Detect which cell encompasses the target text, then output its (x, y) center coordinate. 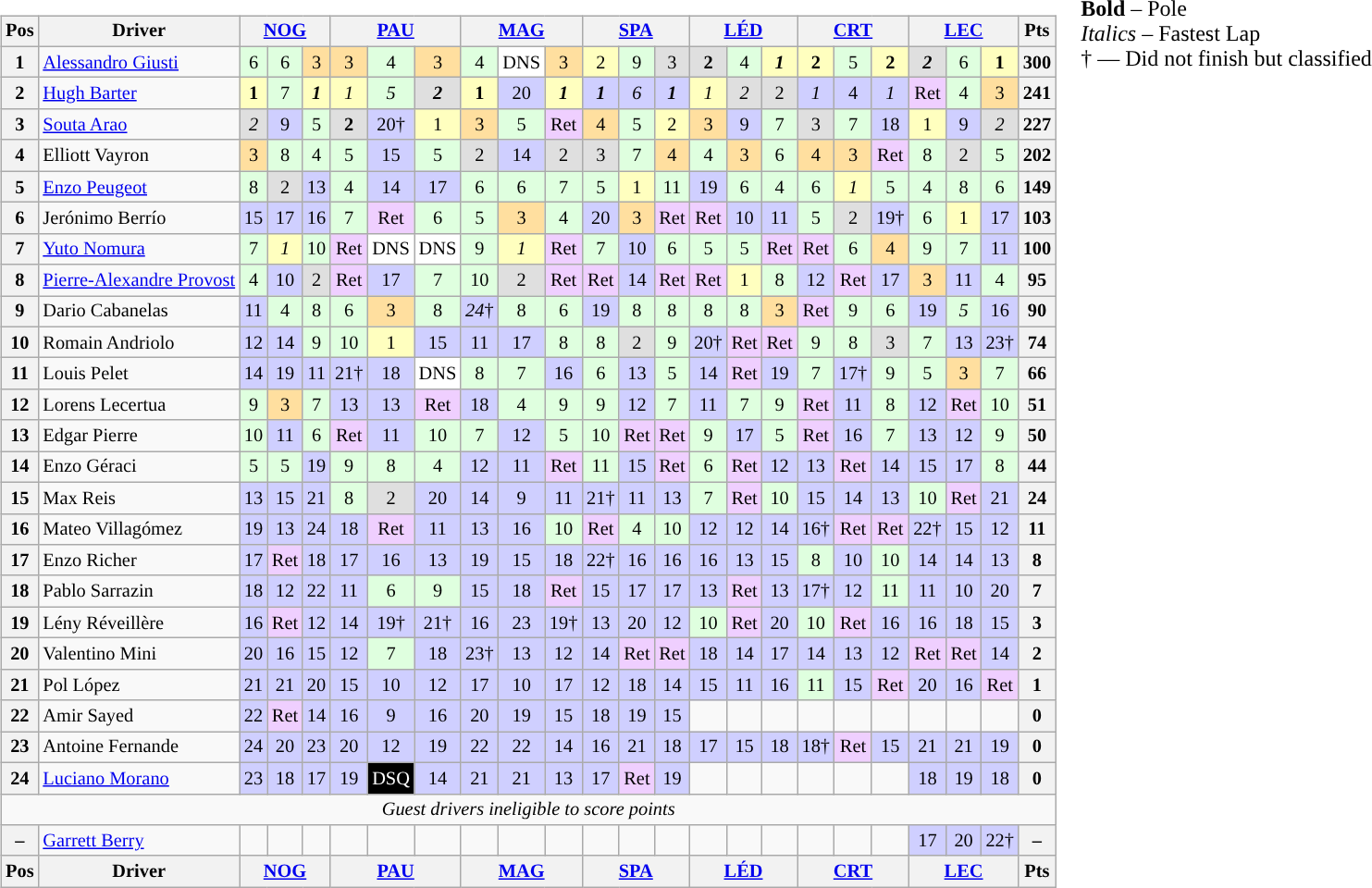
Pablo Sarrazin (139, 591)
Alessandro Giusti (139, 62)
Lény Réveillère (139, 623)
Max Reis (139, 498)
Pol López (139, 684)
51 (1037, 405)
44 (1037, 467)
Luciano Morano (139, 778)
74 (1037, 342)
16† (816, 529)
95 (1037, 280)
Amir Sayed (139, 716)
50 (1037, 436)
Lorens Lecertua (139, 405)
149 (1037, 187)
Edgar Pierre (139, 436)
Yuto Nomura (139, 249)
Enzo Richer (139, 561)
227 (1037, 125)
Romain Andriolo (139, 342)
202 (1037, 155)
66 (1037, 374)
Louis Pelet (139, 374)
Dario Cabanelas (139, 312)
Guest drivers ineligible to score points (528, 809)
Enzo Peugeot (139, 187)
Garrett Berry (139, 841)
Valentino Mini (139, 654)
100 (1037, 249)
103 (1037, 218)
24† (479, 312)
Elliott Vayron (139, 155)
Hugh Barter (139, 93)
300 (1037, 62)
241 (1037, 93)
Mateo Villagómez (139, 529)
90 (1037, 312)
Antoine Fernande (139, 747)
Souta Arao (139, 125)
Jerónimo Berrío (139, 218)
18† (816, 747)
Pierre-Alexandre Provost (139, 280)
DSQ (390, 778)
Enzo Géraci (139, 467)
